Identify which cell holds the provided text, then report its (x, y) central coordinate. 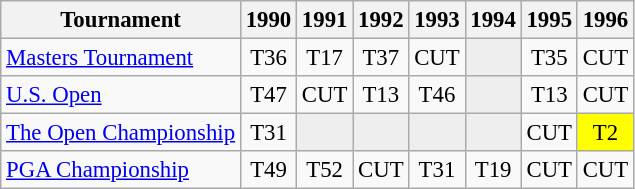
T35 (549, 58)
1996 (605, 20)
1994 (493, 20)
T46 (437, 95)
Masters Tournament (121, 58)
T19 (493, 170)
Tournament (121, 20)
1991 (325, 20)
T2 (605, 133)
The Open Championship (121, 133)
T52 (325, 170)
U.S. Open (121, 95)
T47 (268, 95)
T36 (268, 58)
1995 (549, 20)
1990 (268, 20)
1993 (437, 20)
T17 (325, 58)
T49 (268, 170)
T37 (381, 58)
1992 (381, 20)
PGA Championship (121, 170)
